Pinpoint the cell where the given text exists, returning its (X, Y) midpoint coordinate. 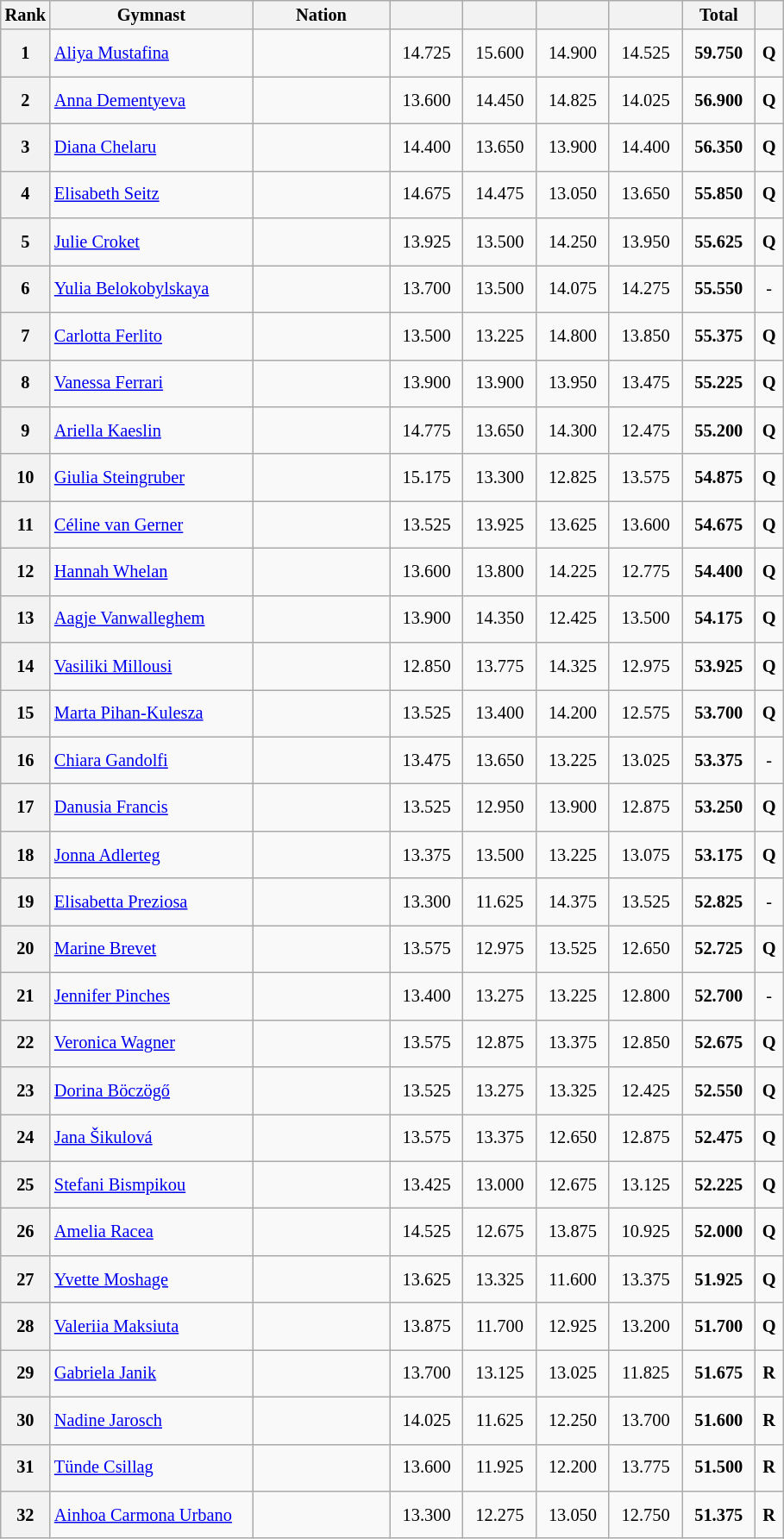
53.925 (719, 666)
12.475 (645, 430)
52.550 (719, 1090)
13.075 (645, 854)
55.200 (719, 430)
22 (26, 1044)
12.950 (500, 807)
Nation (322, 15)
14.075 (573, 288)
Gabriela Janik (152, 1373)
29 (26, 1373)
Carlotta Ferlito (152, 336)
2 (26, 100)
18 (26, 854)
8 (26, 383)
5 (26, 242)
14.725 (426, 53)
Vasiliki Millousi (152, 666)
14.350 (500, 619)
12.200 (573, 1468)
7 (26, 336)
52.475 (719, 1137)
55.550 (719, 288)
11 (26, 525)
53.250 (719, 807)
Ainhoa Carmona Urbano (152, 1515)
10.925 (645, 1232)
17 (26, 807)
12.775 (645, 571)
14.825 (573, 100)
28 (26, 1327)
51.500 (719, 1468)
13.425 (426, 1185)
26 (26, 1232)
Veronica Wagner (152, 1044)
59.750 (719, 53)
55.225 (719, 383)
Anna Dementyeva (152, 100)
Aagje Vanwalleghem (152, 619)
19 (26, 902)
14 (26, 666)
Elisabeth Seitz (152, 195)
11.925 (500, 1468)
4 (26, 195)
12.750 (645, 1515)
Jana Šikulová (152, 1137)
Giulia Steingruber (152, 478)
Yulia Belokobylskaya (152, 288)
51.375 (719, 1515)
Stefani Bismpikou (152, 1185)
Tünde Csillag (152, 1468)
Chiara Gandolfi (152, 761)
Gymnast (152, 15)
12.250 (573, 1420)
24 (26, 1137)
Diana Chelaru (152, 147)
56.350 (719, 147)
10 (26, 478)
11.825 (645, 1373)
14.475 (500, 195)
13.200 (645, 1327)
56.900 (719, 100)
54.400 (719, 571)
54.875 (719, 478)
11.700 (500, 1327)
51.600 (719, 1420)
Amelia Racea (152, 1232)
20 (26, 949)
53.700 (719, 713)
9 (26, 430)
15 (26, 713)
14.450 (500, 100)
Hannah Whelan (152, 571)
53.375 (719, 761)
55.375 (719, 336)
Yvette Moshage (152, 1278)
51.925 (719, 1278)
1 (26, 53)
25 (26, 1185)
Marta Pihan-Kulesza (152, 713)
Jennifer Pinches (152, 996)
14.800 (573, 336)
3 (26, 147)
14.325 (573, 666)
55.850 (719, 195)
Elisabetta Preziosa (152, 902)
12.275 (500, 1515)
14.300 (573, 430)
Valeriia Maksiuta (152, 1327)
Jonna Adlerteg (152, 854)
12.925 (573, 1327)
52.700 (719, 996)
14.275 (645, 288)
Marine Brevet (152, 949)
13.000 (500, 1185)
16 (26, 761)
15.600 (500, 53)
51.675 (719, 1373)
30 (26, 1420)
Aliya Mustafina (152, 53)
23 (26, 1090)
14.375 (573, 902)
14.675 (426, 195)
Danusia Francis (152, 807)
52.225 (719, 1185)
Total (719, 15)
14.225 (573, 571)
13.850 (645, 336)
Rank (26, 15)
12 (26, 571)
31 (26, 1468)
13.800 (500, 571)
Dorina Böczögő (152, 1090)
51.700 (719, 1327)
52.725 (719, 949)
15.175 (426, 478)
55.625 (719, 242)
53.175 (719, 854)
14.775 (426, 430)
Ariella Kaeslin (152, 430)
11.600 (573, 1278)
21 (26, 996)
Julie Croket (152, 242)
14.250 (573, 242)
12.825 (573, 478)
32 (26, 1515)
12.800 (645, 996)
27 (26, 1278)
54.175 (719, 619)
12.575 (645, 713)
Nadine Jarosch (152, 1420)
Vanessa Ferrari (152, 383)
54.675 (719, 525)
52.675 (719, 1044)
6 (26, 288)
14.200 (573, 713)
Céline van Gerner (152, 525)
52.000 (719, 1232)
14.900 (573, 53)
13 (26, 619)
52.825 (719, 902)
